Determine the (x, y) coordinate at the center of the cell enclosing the given text.  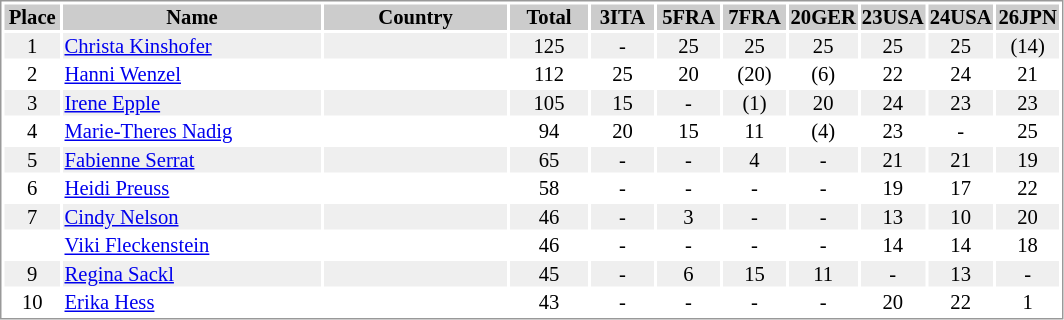
Name (192, 17)
(4) (823, 131)
Marie-Theres Nadig (192, 131)
125 (549, 46)
2 (32, 75)
17 (960, 189)
7 (32, 217)
Christa Kinshofer (192, 46)
(1) (754, 103)
7FRA (754, 17)
24USA (960, 17)
58 (549, 189)
Heidi Preuss (192, 189)
105 (549, 103)
Total (549, 17)
18 (1028, 245)
(20) (754, 75)
Regina Sackl (192, 274)
20GER (823, 17)
Erika Hess (192, 303)
5 (32, 160)
43 (549, 303)
112 (549, 75)
Fabienne Serrat (192, 160)
26JPN (1028, 17)
Cindy Nelson (192, 217)
Hanni Wenzel (192, 75)
94 (549, 131)
Place (32, 17)
Viki Fleckenstein (192, 245)
9 (32, 274)
Country (416, 17)
5FRA (688, 17)
23USA (892, 17)
3ITA (622, 17)
(6) (823, 75)
65 (549, 160)
Irene Epple (192, 103)
45 (549, 274)
(14) (1028, 46)
